Extract the (x, y) coordinate from the center of the cell holding the provided text.  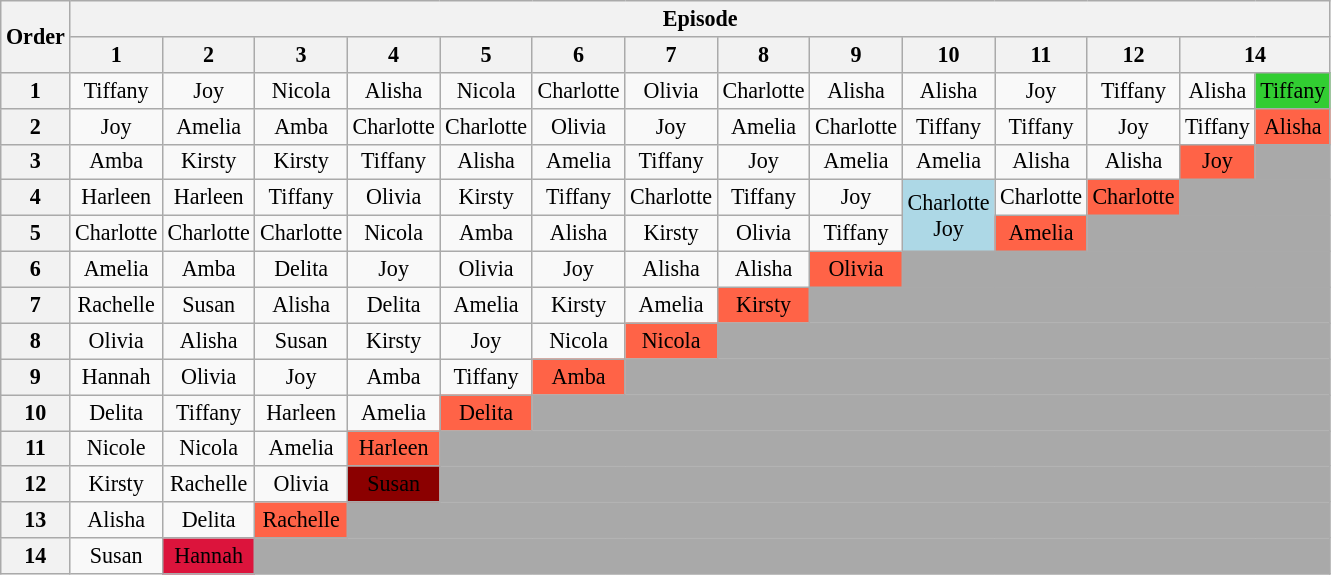
Episode (700, 18)
Order (36, 36)
13 (36, 520)
CharlotteJoy (948, 216)
Nicole (116, 448)
